For the text-containing cell, return its midpoint in [X, Y] coordinate format. 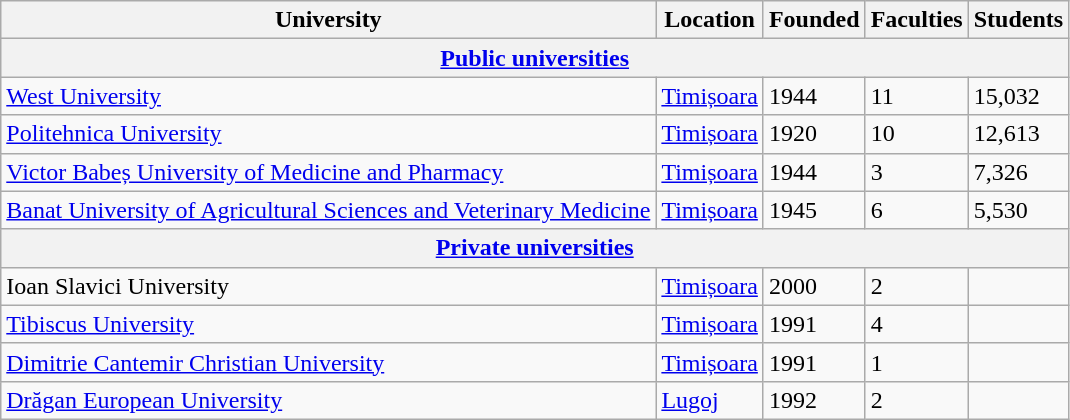
Drăgan European University [328, 400]
1920 [814, 134]
Dimitrie Cantemir Christian University [328, 362]
7,326 [1018, 172]
Private universities [535, 248]
6 [916, 210]
12,613 [1018, 134]
15,032 [1018, 96]
5,530 [1018, 210]
Location [710, 20]
3 [916, 172]
Lugoj [710, 400]
2000 [814, 286]
1945 [814, 210]
Students [1018, 20]
West University [328, 96]
10 [916, 134]
Banat University of Agricultural Sciences and Veterinary Medicine [328, 210]
Ioan Slavici University [328, 286]
1 [916, 362]
Tibiscus University [328, 324]
11 [916, 96]
University [328, 20]
4 [916, 324]
Founded [814, 20]
Faculties [916, 20]
Victor Babeș University of Medicine and Pharmacy [328, 172]
Public universities [535, 58]
1992 [814, 400]
Politehnica University [328, 134]
